Search for the cell housing the specified text and yield its [X, Y] center coordinate. 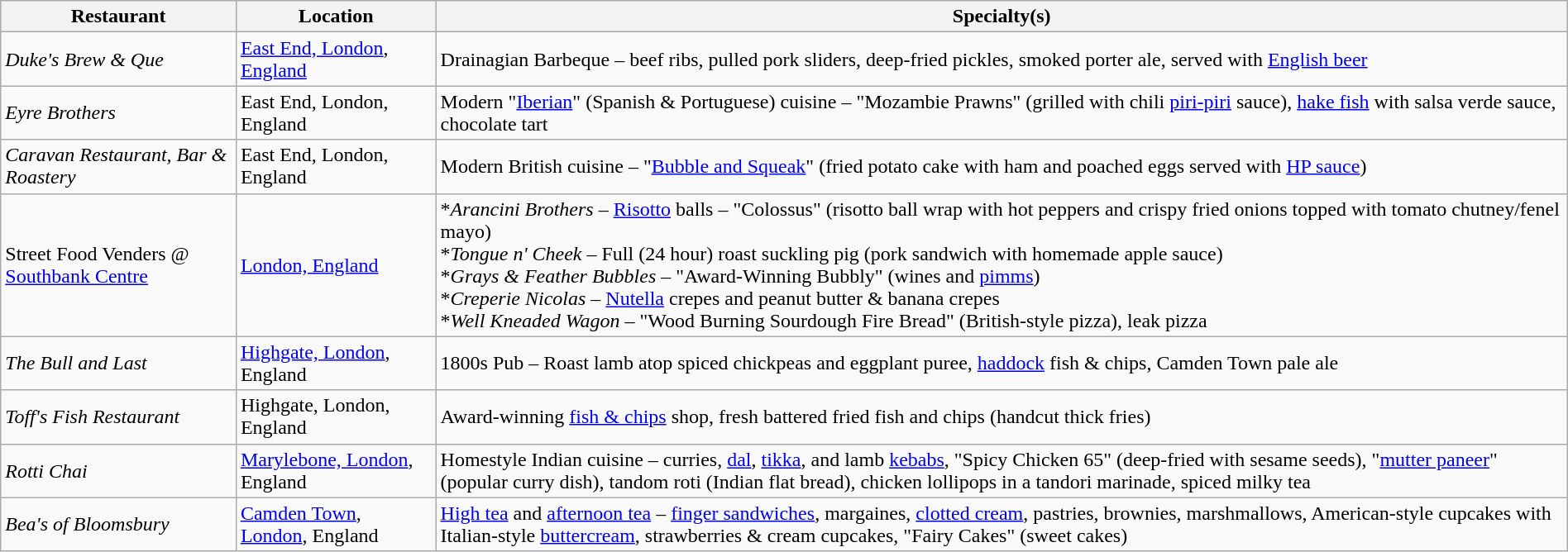
Specialty(s) [1002, 17]
Caravan Restaurant, Bar & Roastery [119, 167]
Toff's Fish Restaurant [119, 416]
Marylebone, London, England [336, 471]
Camden Town, London, England [336, 524]
Eyre Brothers [119, 112]
Duke's Brew & Que [119, 59]
Restaurant [119, 17]
Modern British cuisine – "Bubble and Squeak" (fried potato cake with ham and poached eggs served with HP sauce) [1002, 167]
The Bull and Last [119, 364]
Street Food Venders @ Southbank Centre [119, 264]
Drainagian Barbeque – beef ribs, pulled pork sliders, deep-fried pickles, smoked porter ale, served with English beer [1002, 59]
London, England [336, 264]
Location [336, 17]
Rotti Chai [119, 471]
1800s Pub – Roast lamb atop spiced chickpeas and eggplant puree, haddock fish & chips, Camden Town pale ale [1002, 364]
Award-winning fish & chips shop, fresh battered fried fish and chips (handcut thick fries) [1002, 416]
Bea's of Bloomsbury [119, 524]
